Extract the (X, Y) coordinate from the center of the cell holding the provided text.  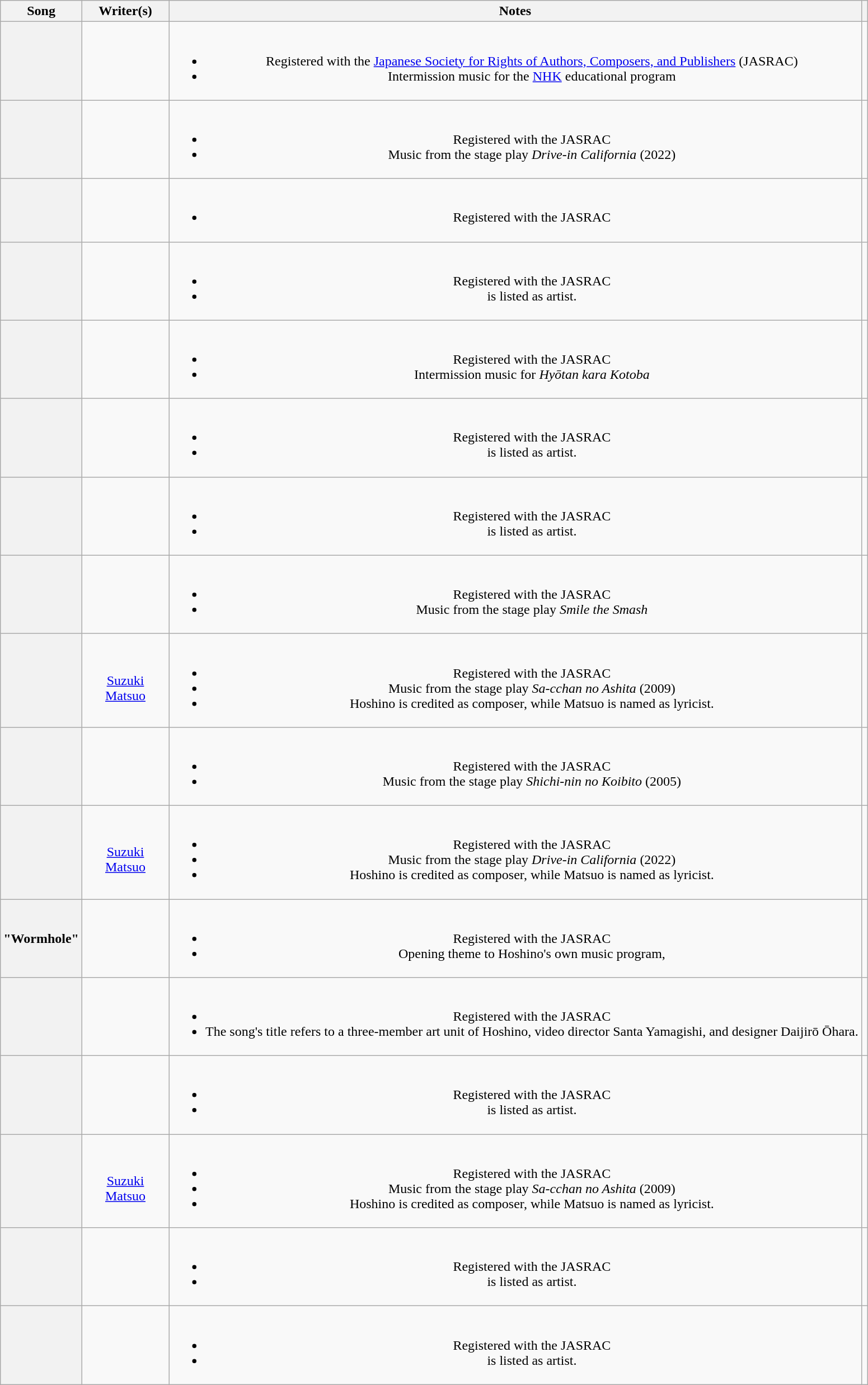
Registered with the JASRACMusic from the stage play Drive-in California (2022)Hoshino is credited as composer, while Matsuo is named as lyricist. (515, 852)
Registered with the JASRACMusic from the stage play Shichi-nin no Koibito (2005) (515, 766)
Registered with the Japanese Society for Rights of Authors, Composers, and Publishers (JASRAC)Intermission music for the NHK educational program (515, 61)
Registered with the JASRACMusic from the stage play Smile the Smash (515, 594)
Registered with the JASRACMusic from the stage play Drive-in California (2022) (515, 139)
Registered with the JASRACIntermission music for Hyōtan kara Kotoba (515, 359)
Notes (515, 11)
Writer(s) (125, 11)
Registered with the JASRACThe song's title refers to a three-member art unit of Hoshino, video director Santa Yamagishi, and designer Daijirō Ōhara. (515, 1017)
Registered with the JASRACOpening theme to Hoshino's own music program, (515, 938)
Song (41, 11)
Registered with the JASRAC (515, 210)
"Wormhole" (41, 938)
